Capture the cell that displays the provided text and extract its (x, y) central coordinate. 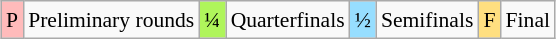
Final (528, 20)
Preliminary rounds (111, 20)
½ (363, 20)
¼ (212, 20)
P (12, 20)
F (489, 20)
Semifinals (427, 20)
Quarterfinals (288, 20)
